Identify which cell holds the provided text, then report its [X, Y] central coordinate. 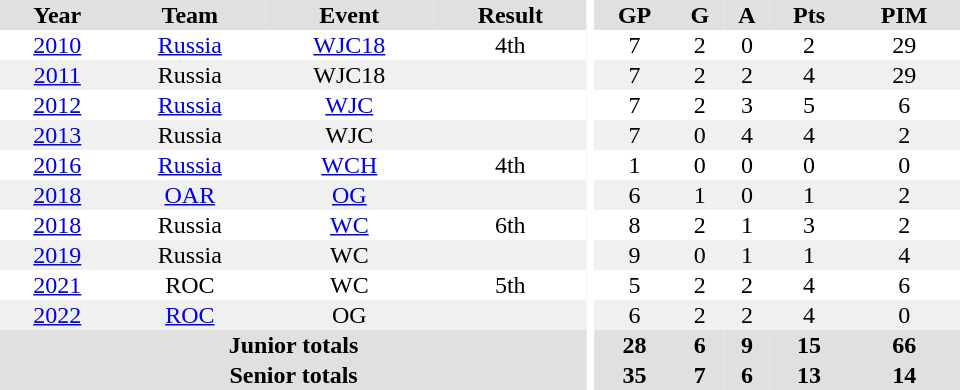
2012 [58, 105]
28 [635, 345]
13 [810, 375]
Junior totals [294, 345]
5th [511, 285]
8 [635, 225]
2019 [58, 255]
Senior totals [294, 375]
2021 [58, 285]
Team [190, 15]
PIM [904, 15]
Event [349, 15]
Pts [810, 15]
G [700, 15]
Year [58, 15]
Result [511, 15]
2011 [58, 75]
2013 [58, 135]
A [747, 15]
2022 [58, 315]
GP [635, 15]
14 [904, 375]
35 [635, 375]
OAR [190, 195]
2016 [58, 165]
2010 [58, 45]
WCH [349, 165]
66 [904, 345]
15 [810, 345]
6th [511, 225]
